Provide the (x, y) coordinate of the cell's center where the given text is located.  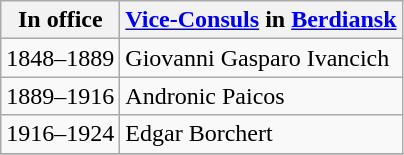
Giovanni Gasparo Ivancich (261, 58)
In office (60, 20)
Edgar Borchert (261, 134)
1916–1924 (60, 134)
1848–1889 (60, 58)
Andronic Paicos (261, 96)
Vice-Consuls in Berdiansk (261, 20)
1889–1916 (60, 96)
